Find where the given text appears and provide that cell's center as [X, Y] coordinate. 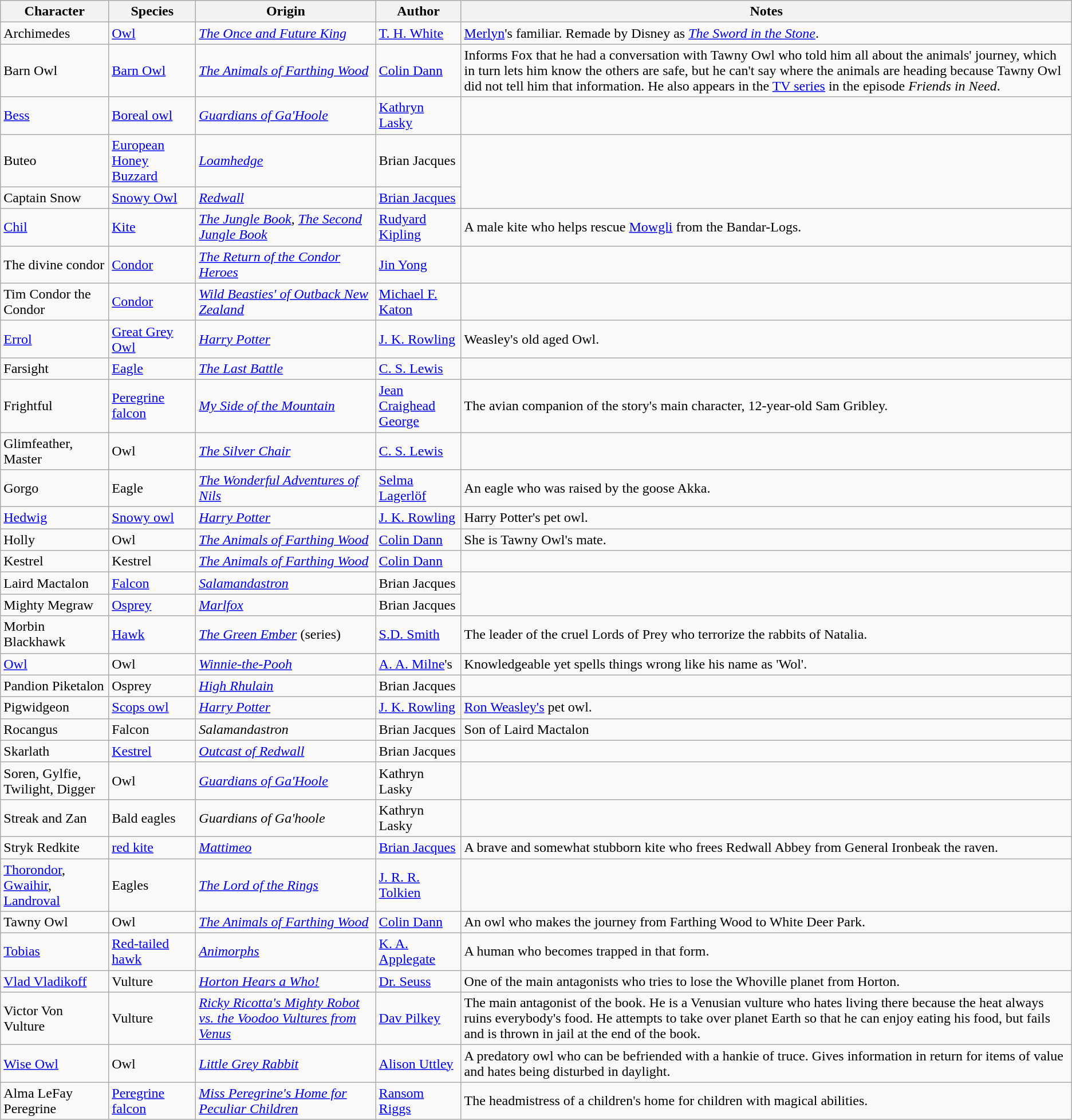
Glimfeather, Master [55, 450]
An owl who makes the journey from Farthing Wood to White Deer Park. [766, 922]
The headmistress of a children's home for children with magical abilities. [766, 1101]
Snowy owl [152, 518]
Loamhedge [286, 160]
Great Grey Owl [152, 339]
K. A. Applegate [418, 952]
Jean Craighead George [418, 406]
Thorondor, Gwaihir, Landroval [55, 885]
High Rhulain [286, 686]
A brave and somewhat stubborn kite who frees Redwall Abbey from General Ironbeak the raven. [766, 847]
The leader of the cruel Lords of Prey who terrorize the rabbits of Natalia. [766, 635]
The Once and Future King [286, 33]
Tobias [55, 952]
Archimedes [55, 33]
Tim Condor the Condor [55, 301]
Merlyn's familiar. Remade by Disney as The Sword in the Stone. [766, 33]
Dr. Seuss [418, 981]
Vlad Vladikoff [55, 981]
Gorgo [55, 488]
Michael F. Katon [418, 301]
Winnie-the-Pooh [286, 664]
Rudyard Kipling [418, 227]
Species [152, 11]
Horton Hears a Who! [286, 981]
One of the main antagonists who tries to lose the Whoville planet from Horton. [766, 981]
Skarlath [55, 751]
Alma LeFay Peregrine [55, 1101]
Jin Yong [418, 265]
The Silver Chair [286, 450]
Origin [286, 11]
Snowy Owl [152, 198]
Chil [55, 227]
She is Tawny Owl's mate. [766, 540]
Pandion Piketalon [55, 686]
Miss Peregrine's Home for Peculiar Children [286, 1101]
The divine condor [55, 265]
Bess [55, 116]
Rocangus [55, 729]
Character [55, 11]
Morbin Blackhawk [55, 635]
Streak and Zan [55, 818]
Errol [55, 339]
Hedwig [55, 518]
Wise Owl [55, 1063]
Notes [766, 11]
Boreal owl [152, 116]
Son of Laird Mactalon [766, 729]
Bald eagles [152, 818]
Marlfox [286, 605]
Buteo [55, 160]
Harry Potter's pet owl. [766, 518]
The Lord of the Rings [286, 885]
Ron Weasley's pet owl. [766, 708]
Mighty Megraw [55, 605]
Knowledgeable yet spells things wrong like his name as 'Wol'. [766, 664]
Eagles [152, 885]
Ricky Ricotta's Mighty Robot vs. the Voodoo Vultures from Venus [286, 1019]
Animorphs [286, 952]
The Green Ember (series) [286, 635]
Weasley's old aged Owl. [766, 339]
The Jungle Book, The Second Jungle Book [286, 227]
Laird Mactalon [55, 583]
My Side of the Mountain [286, 406]
Hawk [152, 635]
Ransom Riggs [418, 1101]
A male kite who helps rescue Mowgli from the Bandar-Logs. [766, 227]
Guardians of Ga'hoole [286, 818]
The Return of the Condor Heroes [286, 265]
red kite [152, 847]
Farsight [55, 368]
Pigwidgeon [55, 708]
Wild Beasties' of Outback New Zealand [286, 301]
A predatory owl who can be befriended with a hankie of truce. Gives information in return for items of value and hates being disturbed in daylight. [766, 1063]
Kite [152, 227]
Alison Uttley [418, 1063]
J. R. R. Tolkien [418, 885]
Dav Pilkey [418, 1019]
Frightful [55, 406]
Holly [55, 540]
Outcast of Redwall [286, 751]
A. A. Milne's [418, 664]
T. H. White [418, 33]
A human who becomes trapped in that form. [766, 952]
Soren, Gylfie, Twilight, Digger [55, 780]
Red-tailed hawk [152, 952]
An eagle who was raised by the goose Akka. [766, 488]
Victor Von Vulture [55, 1019]
S.D. Smith [418, 635]
Author [418, 11]
Selma Lagerlöf [418, 488]
European Honey Buzzard [152, 160]
The Last Battle [286, 368]
The avian companion of the story's main character, 12-year-old Sam Gribley. [766, 406]
The Wonderful Adventures of Nils [286, 488]
Tawny Owl [55, 922]
Little Grey Rabbit [286, 1063]
Captain Snow [55, 198]
Stryk Redkite [55, 847]
Redwall [286, 198]
Mattimeo [286, 847]
Scops owl [152, 708]
